Determine the [X, Y] coordinate at the center of the cell enclosing the given text.  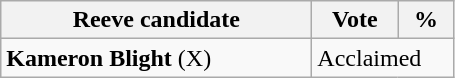
Kameron Blight (X) [156, 58]
Acclaimed [383, 58]
Vote [355, 20]
Reeve candidate [156, 20]
% [426, 20]
